Capture the cell that displays the provided text and extract its [X, Y] central coordinate. 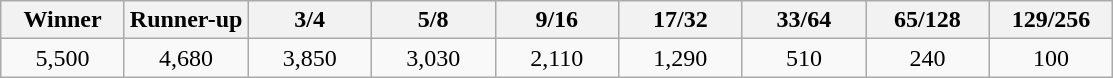
65/128 [928, 20]
240 [928, 58]
2,110 [557, 58]
Runner-up [186, 20]
5/8 [433, 20]
510 [804, 58]
Winner [63, 20]
129/256 [1051, 20]
3/4 [310, 20]
33/64 [804, 20]
3,030 [433, 58]
4,680 [186, 58]
1,290 [681, 58]
100 [1051, 58]
9/16 [557, 20]
5,500 [63, 58]
3,850 [310, 58]
17/32 [681, 20]
